Capture the cell that displays the provided text and extract its (X, Y) central coordinate. 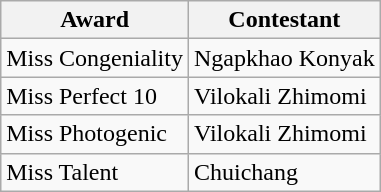
Miss Congeniality (95, 58)
Contestant (284, 20)
Miss Photogenic (95, 134)
Award (95, 20)
Chuichang (284, 172)
Miss Perfect 10 (95, 96)
Miss Talent (95, 172)
Ngapkhao Konyak (284, 58)
